Scan for the cell matching the given text and deliver its [x, y] coordinate at center. 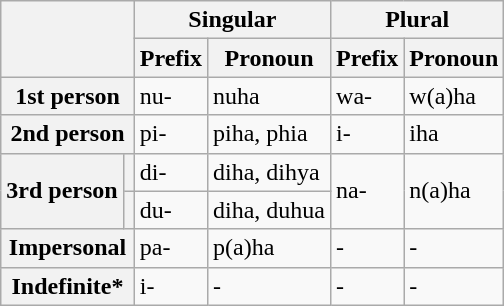
w(a)ha [454, 96]
3rd person [62, 191]
pi- [170, 134]
diha, duhua [268, 210]
1st person [68, 96]
nu- [170, 96]
n(a)ha [454, 191]
Singular [232, 20]
piha, phia [268, 134]
pa- [170, 248]
na- [368, 191]
Impersonal [68, 248]
2nd person [68, 134]
du- [170, 210]
p(a)ha [268, 248]
nuha [268, 96]
di- [170, 172]
wa- [368, 96]
Indefinite* [68, 286]
iha [454, 134]
diha, dihya [268, 172]
Plural [418, 20]
